Provide the (X, Y) coordinate of the cell's center where the given text is located.  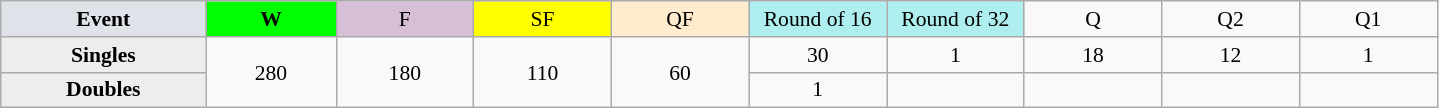
Event (104, 19)
18 (1093, 55)
SF (543, 19)
Round of 32 (955, 19)
Q1 (1368, 19)
30 (818, 55)
12 (1231, 55)
Round of 16 (818, 19)
Q2 (1231, 19)
QF (680, 19)
110 (543, 72)
60 (680, 72)
Singles (104, 55)
W (271, 19)
F (405, 19)
180 (405, 72)
Q (1093, 19)
280 (271, 72)
Doubles (104, 90)
